Return the [X, Y] coordinate for the center point of the cell that contains the specified text.  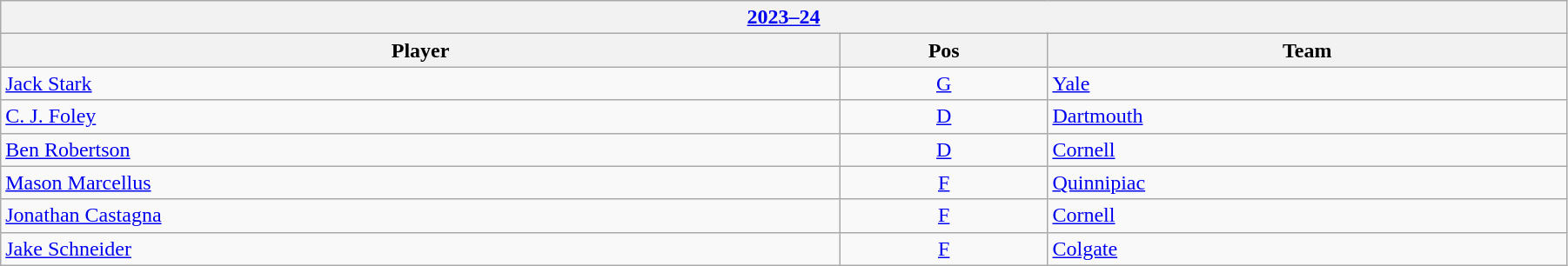
2023–24 [784, 17]
Quinnipiac [1307, 183]
G [943, 83]
Jack Stark [421, 83]
Ben Robertson [421, 150]
Pos [943, 50]
Player [421, 50]
Jake Schneider [421, 249]
C. J. Foley [421, 116]
Dartmouth [1307, 116]
Jonathan Castagna [421, 216]
Mason Marcellus [421, 183]
Yale [1307, 83]
Team [1307, 50]
Colgate [1307, 249]
